Find where the given text appears and provide that cell's center as (X, Y) coordinate. 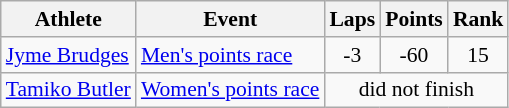
Event (230, 19)
Jyme Brudges (68, 55)
Laps (352, 19)
Rank (478, 19)
Athlete (68, 19)
15 (478, 55)
-3 (352, 55)
Tamiko Butler (68, 90)
did not finish (416, 90)
Men's points race (230, 55)
Points (414, 19)
-60 (414, 55)
Women's points race (230, 90)
